Search for the cell housing the specified text and yield its (X, Y) center coordinate. 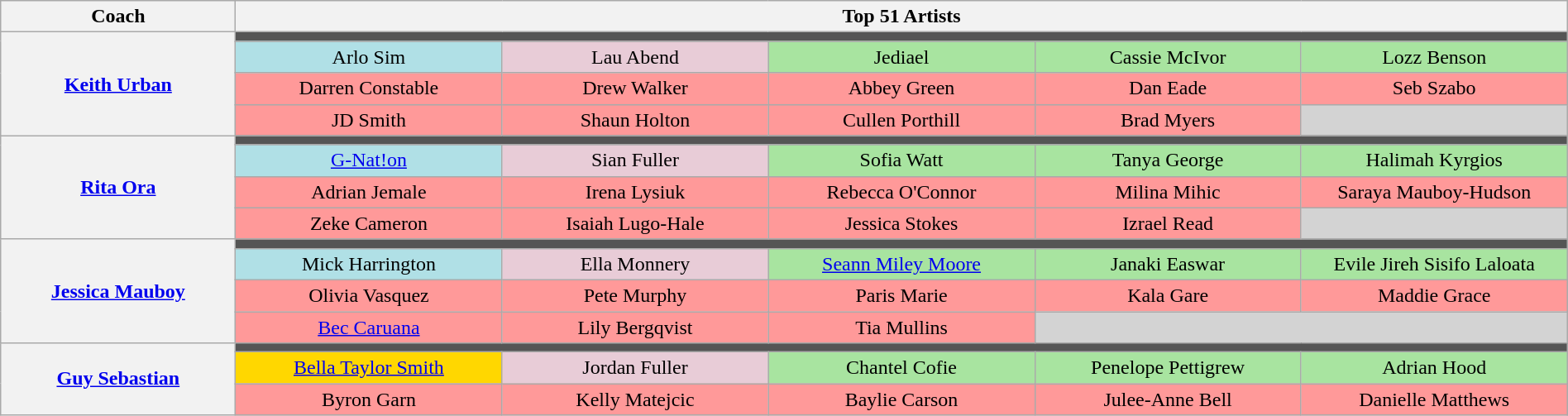
Milina Mihic (1168, 192)
Zeke Cameron (369, 223)
Pete Murphy (635, 295)
Seb Szabo (1434, 88)
Bella Taylor Smith (369, 368)
Sian Fuller (635, 160)
Ella Monnery (635, 264)
Jediael (901, 57)
Adrian Jemale (369, 192)
Irena Lysiuk (635, 192)
Cassie McIvor (1168, 57)
Chantel Cofie (901, 368)
Dan Eade (1168, 88)
Guy Sebastian (118, 379)
Coach (118, 17)
Abbey Green (901, 88)
Cullen Porthill (901, 120)
Jessica Mauboy (118, 291)
Baylie Carson (901, 399)
Halimah Kyrgios (1434, 160)
Brad Myers (1168, 120)
Lozz Benson (1434, 57)
Jordan Fuller (635, 368)
Lily Bergqvist (635, 327)
Janaki Easwar (1168, 264)
Bec Caruana (369, 327)
Byron Garn (369, 399)
Shaun Holton (635, 120)
Penelope Pettigrew (1168, 368)
Isaiah Lugo-Hale (635, 223)
Arlo Sim (369, 57)
Drew Walker (635, 88)
G-Nat!on (369, 160)
Kelly Matejcic (635, 399)
Darren Constable (369, 88)
Mick Harrington (369, 264)
Izrael Read (1168, 223)
Lau Abend (635, 57)
Saraya Mauboy-Hudson (1434, 192)
Tia Mullins (901, 327)
Julee-Anne Bell (1168, 399)
Rebecca O'Connor (901, 192)
JD Smith (369, 120)
Keith Urban (118, 84)
Kala Gare (1168, 295)
Danielle Matthews (1434, 399)
Maddie Grace (1434, 295)
Adrian Hood (1434, 368)
Tanya George (1168, 160)
Olivia Vasquez (369, 295)
Evile Jireh Sisifo Laloata (1434, 264)
Rita Ora (118, 187)
Paris Marie (901, 295)
Jessica Stokes (901, 223)
Seann Miley Moore (901, 264)
Top 51 Artists (901, 17)
Sofia Watt (901, 160)
